Search for the cell housing the specified text and yield its [X, Y] center coordinate. 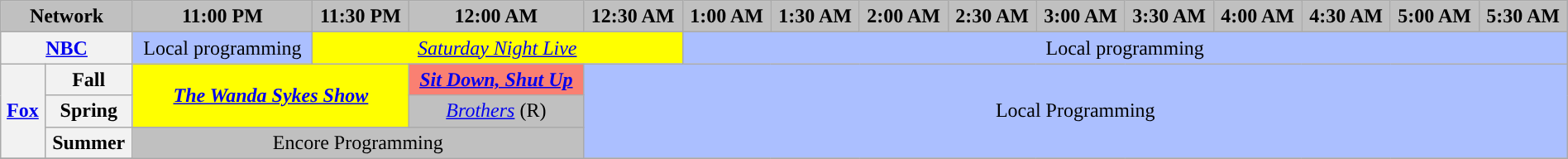
2:00 AM [903, 17]
11:30 PM [361, 17]
3:30 AM [1169, 17]
11:00 PM [222, 17]
Network [67, 17]
1:00 AM [726, 17]
Fall [88, 79]
4:00 AM [1257, 17]
Encore Programming [357, 142]
12:00 AM [496, 17]
The Wanda Sykes Show [270, 95]
NBC [67, 48]
5:00 AM [1434, 17]
12:30 AM [633, 17]
3:00 AM [1080, 17]
Spring [88, 111]
4:30 AM [1346, 17]
5:30 AM [1523, 17]
Sit Down, Shut Up [496, 79]
1:30 AM [815, 17]
Local Programming [1075, 111]
2:30 AM [992, 17]
Saturday Night Live [497, 48]
Fox [23, 111]
Brothers (R) [496, 111]
Summer [88, 142]
